From the cell containing the given text, extract its center point as (x, y) coordinate. 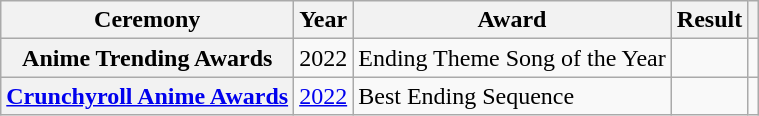
Ceremony (148, 20)
Best Ending Sequence (512, 96)
Crunchyroll Anime Awards (148, 96)
Result (709, 20)
Anime Trending Awards (148, 58)
Year (324, 20)
Award (512, 20)
Ending Theme Song of the Year (512, 58)
